From the cell containing the given text, extract its center point as [x, y] coordinate. 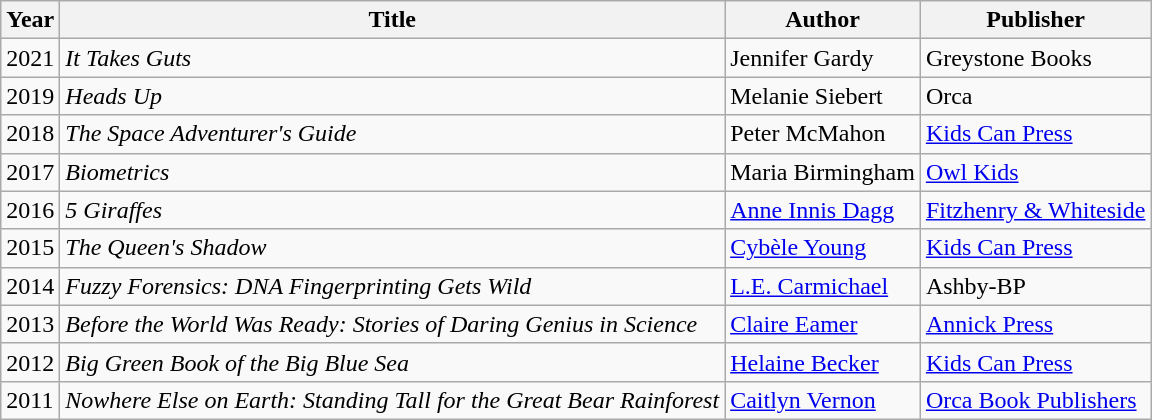
The Queen's Shadow [392, 248]
It Takes Guts [392, 58]
Claire Eamer [823, 324]
2016 [30, 210]
Title [392, 20]
Biometrics [392, 172]
Orca [1036, 96]
Orca Book Publishers [1036, 400]
Jennifer Gardy [823, 58]
Melanie Siebert [823, 96]
Year [30, 20]
5 Giraffes [392, 210]
Fitzhenry & Whiteside [1036, 210]
Annick Press [1036, 324]
Publisher [1036, 20]
Caitlyn Vernon [823, 400]
Owl Kids [1036, 172]
Fuzzy Forensics: DNA Fingerprinting Gets Wild [392, 286]
The Space Adventurer's Guide [392, 134]
Peter McMahon [823, 134]
Helaine Becker [823, 362]
2013 [30, 324]
Author [823, 20]
2014 [30, 286]
Big Green Book of the Big Blue Sea [392, 362]
2011 [30, 400]
2019 [30, 96]
L.E. Carmichael [823, 286]
2021 [30, 58]
Cybèle Young [823, 248]
2012 [30, 362]
Nowhere Else on Earth: Standing Tall for the Great Bear Rainforest [392, 400]
Maria Birmingham [823, 172]
2015 [30, 248]
2017 [30, 172]
Anne Innis Dagg [823, 210]
Before the World Was Ready: Stories of Daring Genius in Science [392, 324]
Heads Up [392, 96]
Greystone Books [1036, 58]
2018 [30, 134]
Ashby-BP [1036, 286]
